Identify which cell holds the provided text, then report its (x, y) central coordinate. 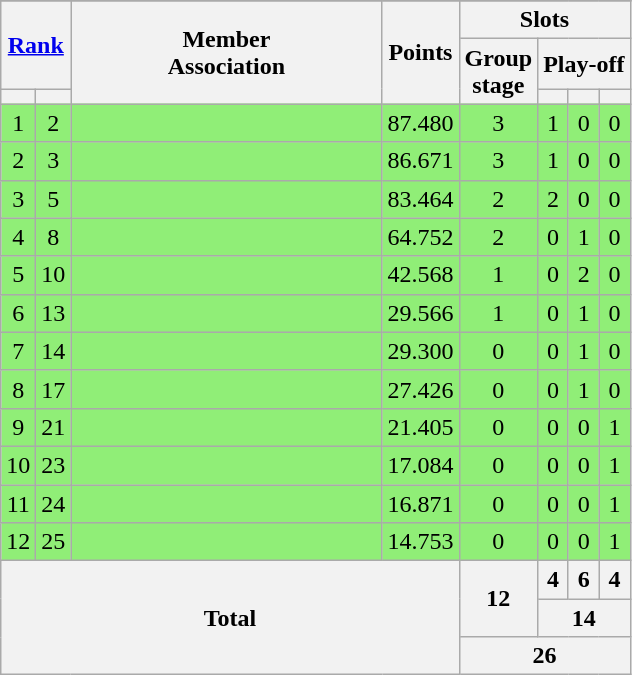
13 (54, 313)
25 (54, 542)
Total (230, 618)
21 (54, 427)
Play-off (584, 64)
27.426 (420, 389)
24 (54, 503)
86.671 (420, 161)
83.464 (420, 199)
21.405 (420, 427)
64.752 (420, 237)
42.568 (420, 275)
9 (18, 427)
87.480 (420, 123)
23 (54, 465)
MemberAssociation (226, 52)
16.871 (420, 503)
26 (544, 656)
14.753 (420, 542)
Points (420, 52)
Slots (544, 20)
7 (18, 351)
Groupstage (498, 72)
29.566 (420, 313)
Rank (36, 45)
29.300 (420, 351)
17 (54, 389)
11 (18, 503)
17.084 (420, 465)
